Determine the (x, y) coordinate at the center of the cell enclosing the given text.  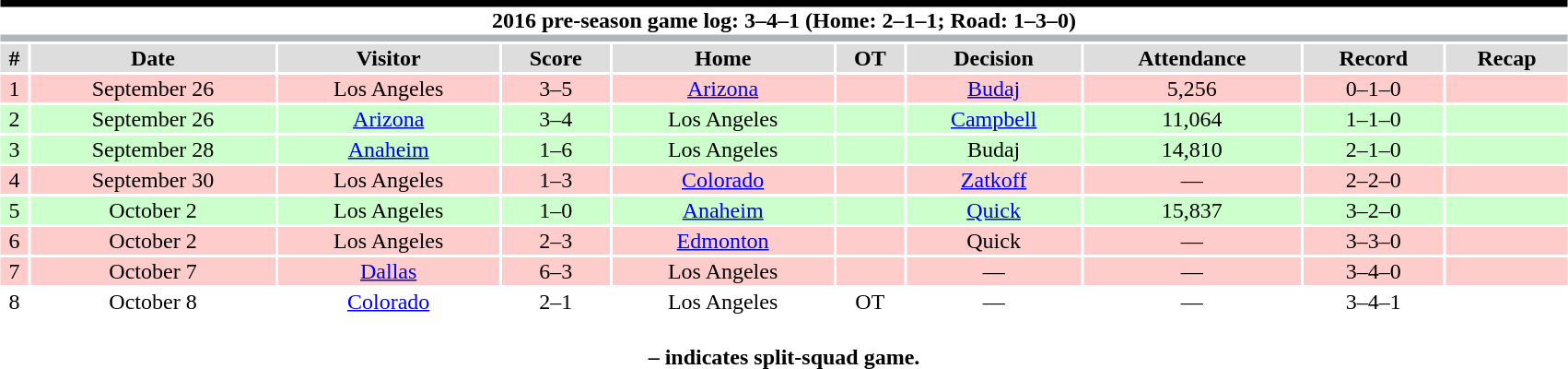
0–1–0 (1374, 89)
6 (15, 241)
2–2–0 (1374, 180)
October 8 (153, 302)
4 (15, 180)
2016 pre-season game log: 3–4–1 (Home: 2–1–1; Road: 1–3–0) (784, 20)
Edmonton (723, 241)
5,256 (1192, 89)
3–4–0 (1374, 271)
Recap (1507, 58)
1–3 (556, 180)
September 30 (153, 180)
7 (15, 271)
1–1–0 (1374, 119)
3–4–1 (1374, 302)
Campbell (993, 119)
# (15, 58)
1–6 (556, 149)
3–3–0 (1374, 241)
2 (15, 119)
15,837 (1192, 210)
5 (15, 210)
3 (15, 149)
2–3 (556, 241)
September 28 (153, 149)
Decision (993, 58)
Visitor (389, 58)
Zatkoff (993, 180)
Dallas (389, 271)
8 (15, 302)
2–1 (556, 302)
Home (723, 58)
11,064 (1192, 119)
3–4 (556, 119)
3–5 (556, 89)
Score (556, 58)
14,810 (1192, 149)
Attendance (1192, 58)
October 7 (153, 271)
Date (153, 58)
6–3 (556, 271)
Record (1374, 58)
2–1–0 (1374, 149)
1–0 (556, 210)
1 (15, 89)
3–2–0 (1374, 210)
